Pinpoint the cell where the given text exists, returning its [X, Y] midpoint coordinate. 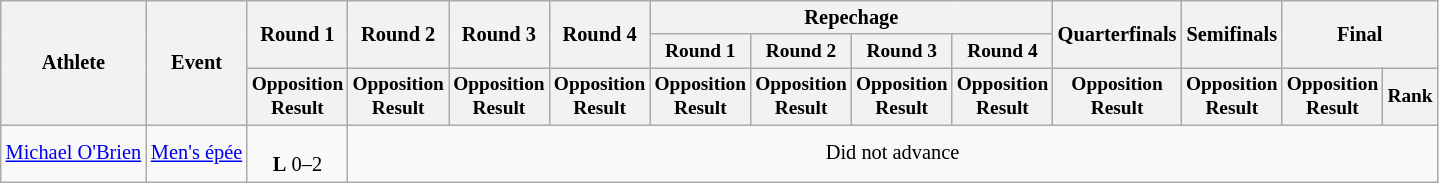
Athlete [74, 62]
Men's épée [196, 153]
Event [196, 62]
Michael O'Brien [74, 153]
Rank [1410, 96]
Repechage [852, 17]
Quarterfinals [1118, 34]
Did not advance [892, 153]
Final [1360, 34]
L 0–2 [298, 153]
Semifinals [1232, 34]
